Locate the cell with the specified text and output its (x, y) center coordinate. 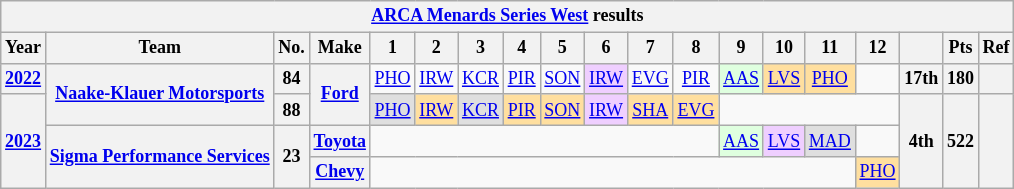
3 (481, 48)
Ford (340, 94)
6 (606, 48)
ARCA Menards Series West results (508, 16)
1 (392, 48)
12 (878, 48)
4 (522, 48)
8 (696, 48)
11 (830, 48)
Make (340, 48)
17th (922, 78)
Sigma Performance Services (160, 156)
5 (562, 48)
Pts (961, 48)
2022 (24, 78)
180 (961, 78)
No. (292, 48)
522 (961, 141)
Toyota (340, 140)
9 (742, 48)
7 (650, 48)
10 (784, 48)
Naake-Klauer Motorsports (160, 94)
4th (922, 141)
Ref (996, 48)
88 (292, 110)
Chevy (340, 172)
Year (24, 48)
2023 (24, 141)
MAD (830, 140)
2 (436, 48)
SHA (650, 110)
Team (160, 48)
23 (292, 156)
84 (292, 78)
